Pinpoint the cell where the given text exists, returning its [x, y] midpoint coordinate. 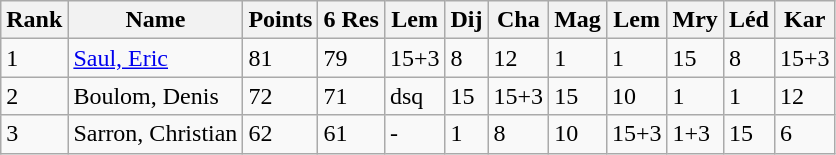
6 [804, 134]
Points [280, 20]
Léd [748, 20]
Dij [466, 20]
Mag [578, 20]
61 [351, 134]
3 [34, 134]
Name [156, 20]
71 [351, 96]
Kar [804, 20]
dsq [414, 96]
- [414, 134]
Saul, Eric [156, 58]
Rank [34, 20]
Mry [695, 20]
72 [280, 96]
6 Res [351, 20]
62 [280, 134]
Boulom, Denis [156, 96]
Cha [518, 20]
2 [34, 96]
79 [351, 58]
81 [280, 58]
Sarron, Christian [156, 134]
1+3 [695, 134]
